For the text-containing cell, return its midpoint in [x, y] coordinate format. 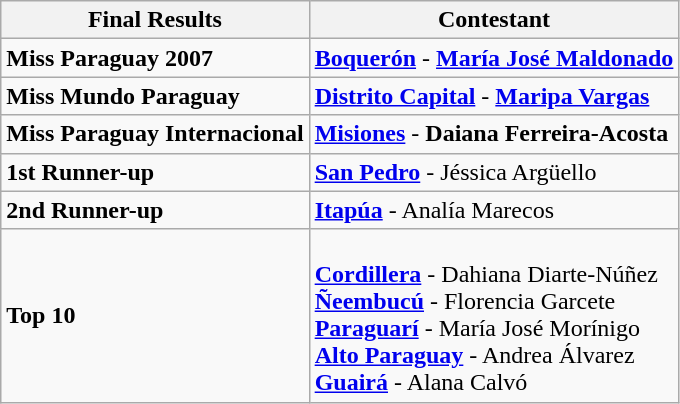
1st Runner-up [155, 172]
Miss Mundo Paraguay [155, 96]
2nd Runner-up [155, 210]
San Pedro - Jéssica Argüello [494, 172]
Cordillera - Dahiana Diarte-Núñez Ñeembucú - Florencia Garcete Paraguarí - María José Morínigo Alto Paraguay - Andrea Álvarez Guairá - Alana Calvó [494, 316]
Misiones - Daiana Ferreira-Acosta [494, 134]
Miss Paraguay Internacional [155, 134]
Miss Paraguay 2007 [155, 58]
Contestant [494, 20]
Boquerón - María José Maldonado [494, 58]
Final Results [155, 20]
Itapúa - Analía Marecos [494, 210]
Distrito Capital - Maripa Vargas [494, 96]
Top 10 [155, 316]
